Detect which cell encompasses the target text, then output its [x, y] center coordinate. 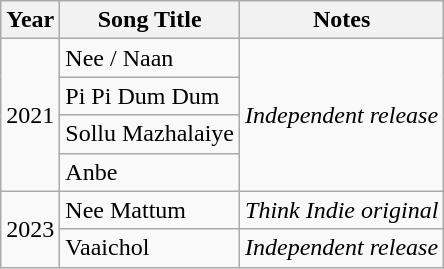
2023 [30, 229]
Sollu Mazhalaiye [150, 134]
Think Indie original [342, 210]
Nee Mattum [150, 210]
Song Title [150, 20]
Vaaichol [150, 248]
Nee / Naan [150, 58]
Anbe [150, 172]
Year [30, 20]
Pi Pi Dum Dum [150, 96]
2021 [30, 115]
Notes [342, 20]
